Determine the (X, Y) coordinate at the center of the cell enclosing the given text.  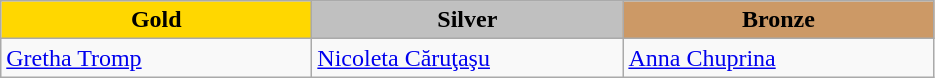
Gold (156, 20)
Anna Chuprina (778, 58)
Gretha Tromp (156, 58)
Nicoleta Căruţaşu (468, 58)
Bronze (778, 20)
Silver (468, 20)
